Provide the (X, Y) coordinate of the cell's center where the given text is located.  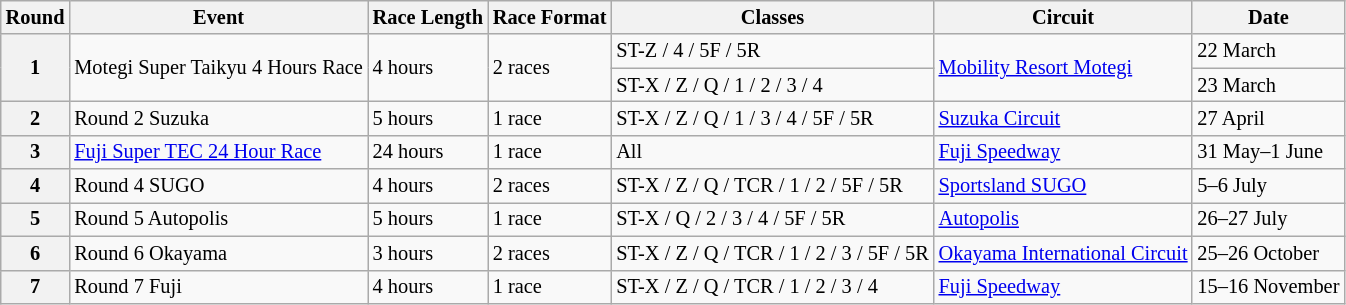
Motegi Super Taikyu 4 Hours Race (218, 68)
Okayama International Circuit (1064, 253)
3 hours (428, 253)
5 (36, 219)
22 March (1268, 51)
25–26 October (1268, 253)
Mobility Resort Motegi (1064, 68)
27 April (1268, 118)
ST-X / Z / Q / 1 / 2 / 3 / 4 (772, 85)
Race Format (550, 17)
Fuji Super TEC 24 Hour Race (218, 152)
Round 6 Okayama (218, 253)
23 March (1268, 85)
Sportsland SUGO (1064, 186)
ST-X / Z / Q / TCR / 1 / 2 / 5F / 5R (772, 186)
3 (36, 152)
Race Length (428, 17)
ST-X / Q / 2 / 3 / 4 / 5F / 5R (772, 219)
Round (36, 17)
7 (36, 287)
Classes (772, 17)
Round 4 SUGO (218, 186)
Autopolis (1064, 219)
All (772, 152)
Round 7 Fuji (218, 287)
ST-X / Z / Q / TCR / 1 / 2 / 3 / 4 (772, 287)
24 hours (428, 152)
15–16 November (1268, 287)
1 (36, 68)
6 (36, 253)
Event (218, 17)
ST-X / Z / Q / TCR / 1 / 2 / 3 / 5F / 5R (772, 253)
2 (36, 118)
Suzuka Circuit (1064, 118)
26–27 July (1268, 219)
ST-X / Z / Q / 1 / 3 / 4 / 5F / 5R (772, 118)
Circuit (1064, 17)
5–6 July (1268, 186)
4 (36, 186)
Round 5 Autopolis (218, 219)
Date (1268, 17)
Round 2 Suzuka (218, 118)
ST-Z / 4 / 5F / 5R (772, 51)
31 May–1 June (1268, 152)
